Output the (x, y) coordinate of the center of the cell containing the given text.  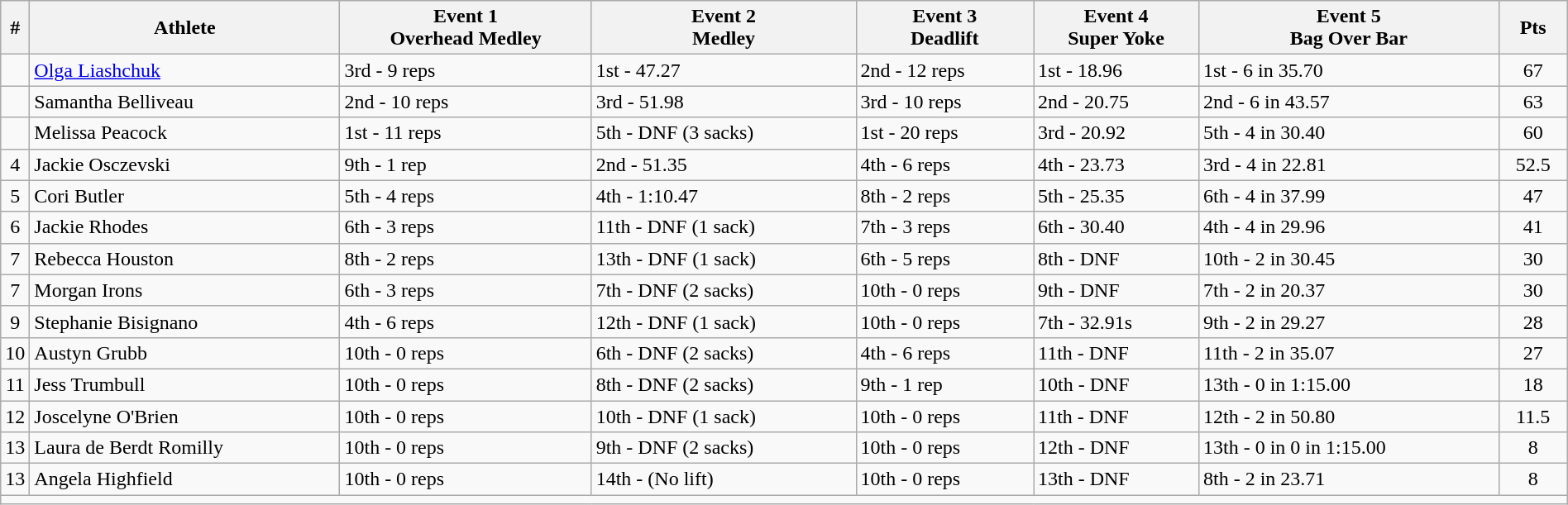
1st - 11 reps (466, 133)
12th - 2 in 50.80 (1348, 416)
11.5 (1533, 416)
14th - (No lift) (724, 479)
Event 5Bag Over Bar (1348, 28)
18 (1533, 384)
4th - 23.73 (1116, 164)
1st - 6 in 35.70 (1348, 70)
52.5 (1533, 164)
11th - DNF (1 sack) (724, 227)
7th - 2 in 20.37 (1348, 290)
9th - DNF (1116, 290)
13th - DNF (1 sack) (724, 259)
8th - 2 in 23.71 (1348, 479)
Samantha Belliveau (185, 102)
6th - DNF (2 sacks) (724, 353)
63 (1533, 102)
11 (15, 384)
Morgan Irons (185, 290)
27 (1533, 353)
Melissa Peacock (185, 133)
10th - 2 in 30.45 (1348, 259)
9th - 2 in 29.27 (1348, 322)
Angela Highfield (185, 479)
3rd - 9 reps (466, 70)
6th - 5 reps (944, 259)
9th - DNF (2 sacks) (724, 448)
Event 3Deadlift (944, 28)
3rd - 20.92 (1116, 133)
Pts (1533, 28)
8th - DNF (2 sacks) (724, 384)
13th - 0 in 0 in 1:15.00 (1348, 448)
2nd - 10 reps (466, 102)
47 (1533, 196)
7th - 3 reps (944, 227)
# (15, 28)
Cori Butler (185, 196)
3rd - 10 reps (944, 102)
2nd - 51.35 (724, 164)
8th - DNF (1116, 259)
4th - 1:10.47 (724, 196)
Jackie Rhodes (185, 227)
Laura de Berdt Romilly (185, 448)
Stephanie Bisignano (185, 322)
5th - 25.35 (1116, 196)
Austyn Grubb (185, 353)
Event 4Super Yoke (1116, 28)
Jess Trumbull (185, 384)
60 (1533, 133)
10th - DNF (1116, 384)
10 (15, 353)
5th - DNF (3 sacks) (724, 133)
1st - 18.96 (1116, 70)
Jackie Osczevski (185, 164)
Rebecca Houston (185, 259)
3rd - 4 in 22.81 (1348, 164)
28 (1533, 322)
6th - 4 in 37.99 (1348, 196)
Event 1Overhead Medley (466, 28)
9 (15, 322)
Athlete (185, 28)
2nd - 6 in 43.57 (1348, 102)
5th - 4 in 30.40 (1348, 133)
7th - 32.91s (1116, 322)
12th - DNF (1116, 448)
67 (1533, 70)
5 (15, 196)
41 (1533, 227)
7th - DNF (2 sacks) (724, 290)
6 (15, 227)
Joscelyne O'Brien (185, 416)
5th - 4 reps (466, 196)
12 (15, 416)
Event 2Medley (724, 28)
2nd - 20.75 (1116, 102)
13th - 0 in 1:15.00 (1348, 384)
2nd - 12 reps (944, 70)
1st - 20 reps (944, 133)
4 (15, 164)
12th - DNF (1 sack) (724, 322)
11th - 2 in 35.07 (1348, 353)
1st - 47.27 (724, 70)
10th - DNF (1 sack) (724, 416)
13th - DNF (1116, 479)
3rd - 51.98 (724, 102)
4th - 4 in 29.96 (1348, 227)
Olga Liashchuk (185, 70)
6th - 30.40 (1116, 227)
